Provide the [x, y] coordinate of the cell's center where the given text is located.  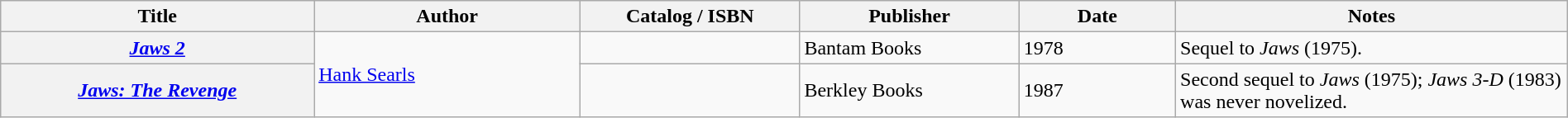
Jaws: The Revenge [157, 91]
Jaws 2 [157, 48]
1987 [1097, 91]
Author [447, 17]
Bantam Books [910, 48]
Notes [1372, 17]
Date [1097, 17]
Catalog / ISBN [690, 17]
1978 [1097, 48]
Sequel to Jaws (1975). [1372, 48]
Second sequel to Jaws (1975); Jaws 3-D (1983) was never novelized. [1372, 91]
Publisher [910, 17]
Berkley Books [910, 91]
Hank Searls [447, 74]
Title [157, 17]
